Pinpoint the cell where the given text exists, returning its [X, Y] midpoint coordinate. 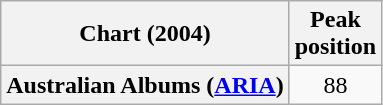
88 [335, 85]
Peakposition [335, 34]
Australian Albums (ARIA) [145, 85]
Chart (2004) [145, 34]
